Provide the [X, Y] coordinate of the cell's center where the given text is located.  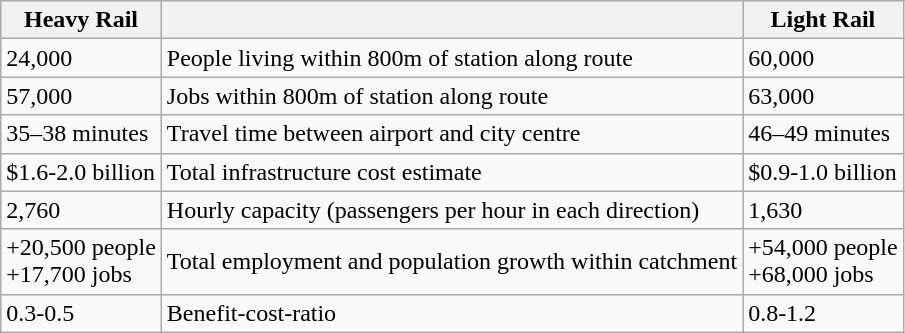
60,000 [824, 58]
1,630 [824, 210]
$0.9-1.0 billion [824, 172]
Hourly capacity (passengers per hour in each direction) [452, 210]
Benefit-cost-ratio [452, 313]
35–38 minutes [82, 134]
24,000 [82, 58]
Jobs within 800m of station along route [452, 96]
63,000 [824, 96]
$1.6-2.0 billion [82, 172]
Total infrastructure cost estimate [452, 172]
People living within 800m of station along route [452, 58]
Travel time between airport and city centre [452, 134]
+20,500 people+17,700 jobs [82, 262]
46–49 minutes [824, 134]
0.3-0.5 [82, 313]
2,760 [82, 210]
+54,000 people+68,000 jobs [824, 262]
Heavy Rail [82, 20]
57,000 [82, 96]
Total employment and population growth within catchment [452, 262]
0.8-1.2 [824, 313]
Light Rail [824, 20]
